Detect which cell encompasses the target text, then output its (x, y) center coordinate. 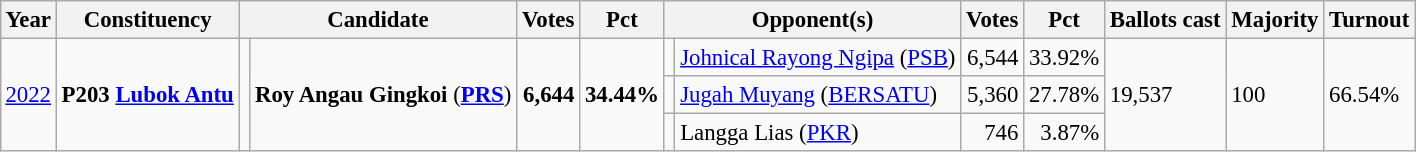
3.87% (1064, 133)
5,360 (992, 95)
19,537 (1164, 94)
746 (992, 133)
6,644 (548, 94)
100 (1275, 94)
Langga Lias (PKR) (818, 133)
Opponent(s) (812, 20)
Turnout (1370, 20)
Jugah Muyang (BERSATU) (818, 95)
Constituency (148, 20)
66.54% (1370, 94)
6,544 (992, 57)
27.78% (1064, 95)
P203 Lubok Antu (148, 94)
Majority (1275, 20)
Roy Angau Gingkoi (PRS) (384, 94)
Candidate (378, 20)
2022 (28, 94)
34.44% (622, 94)
Year (28, 20)
Johnical Rayong Ngipa (PSB) (818, 57)
33.92% (1064, 57)
Ballots cast (1164, 20)
